Detect which cell encompasses the target text, then output its [X, Y] center coordinate. 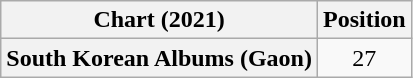
South Korean Albums (Gaon) [160, 58]
Chart (2021) [160, 20]
27 [364, 58]
Position [364, 20]
